Capture the cell that displays the provided text and extract its (x, y) central coordinate. 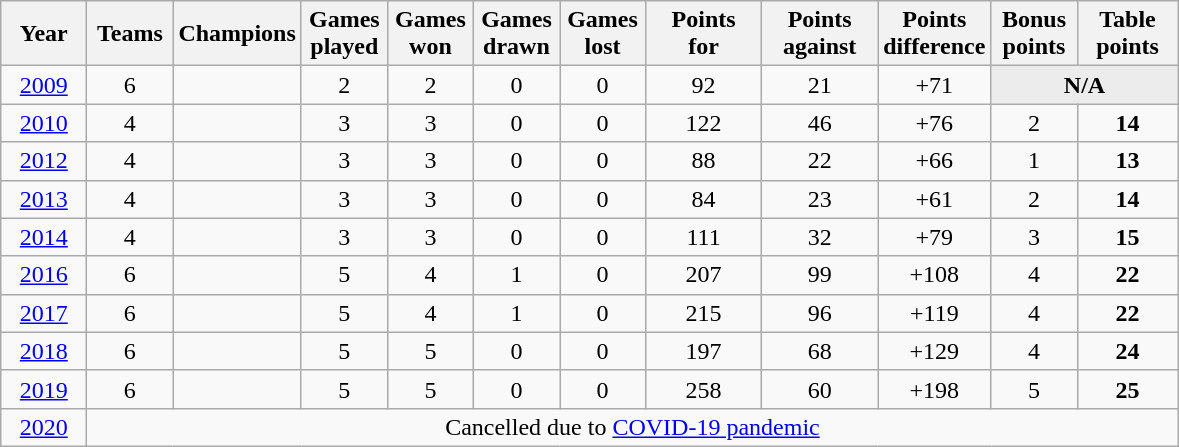
2019 (44, 389)
Pointsagainst (820, 34)
25 (1128, 389)
Pointsdifference (934, 34)
+61 (934, 199)
2013 (44, 199)
111 (704, 237)
Year (44, 34)
Cancelled due to COVID-19 pandemic (632, 427)
+71 (934, 85)
+198 (934, 389)
60 (820, 389)
Gameswon (430, 34)
Gameslost (603, 34)
Tablepoints (1128, 34)
207 (704, 275)
2009 (44, 85)
2017 (44, 313)
+66 (934, 161)
23 (820, 199)
197 (704, 351)
N/A (1084, 85)
2014 (44, 237)
21 (820, 85)
96 (820, 313)
92 (704, 85)
2020 (44, 427)
+76 (934, 123)
2012 (44, 161)
Bonuspoints (1034, 34)
2010 (44, 123)
258 (704, 389)
Gamesdrawn (516, 34)
+129 (934, 351)
13 (1128, 161)
215 (704, 313)
+119 (934, 313)
68 (820, 351)
46 (820, 123)
84 (704, 199)
Pointsfor (704, 34)
99 (820, 275)
+79 (934, 237)
2016 (44, 275)
24 (1128, 351)
122 (704, 123)
88 (704, 161)
Gamesplayed (344, 34)
+108 (934, 275)
Champions (237, 34)
2018 (44, 351)
15 (1128, 237)
Teams (130, 34)
32 (820, 237)
